Pinpoint the cell where the given text exists, returning its [X, Y] midpoint coordinate. 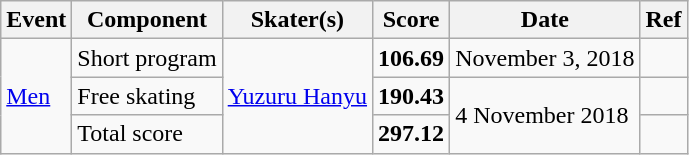
Men [36, 96]
4 November 2018 [545, 115]
Yuzuru Hanyu [297, 96]
Short program [147, 58]
190.43 [412, 96]
Total score [147, 134]
Component [147, 20]
Free skating [147, 96]
Event [36, 20]
November 3, 2018 [545, 58]
Date [545, 20]
297.12 [412, 134]
Score [412, 20]
106.69 [412, 58]
Skater(s) [297, 20]
Ref [664, 20]
